Detect which cell encompasses the target text, then output its [x, y] center coordinate. 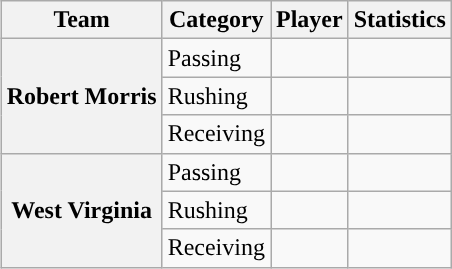
Statistics [400, 20]
West Virginia [82, 210]
Player [309, 20]
Category [216, 20]
Robert Morris [82, 96]
Team [82, 20]
